Determine the (x, y) coordinate at the center of the cell enclosing the given text.  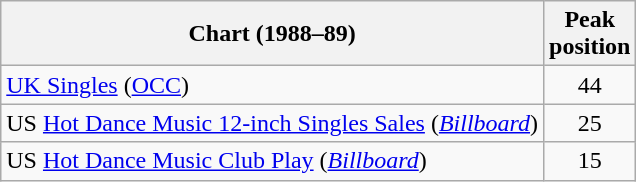
44 (590, 85)
Chart (1988–89) (272, 34)
UK Singles (OCC) (272, 85)
US Hot Dance Music 12-inch Singles Sales (Billboard) (272, 123)
Peakposition (590, 34)
US Hot Dance Music Club Play (Billboard) (272, 161)
25 (590, 123)
15 (590, 161)
